Locate the cell with the specified text and output its [x, y] center coordinate. 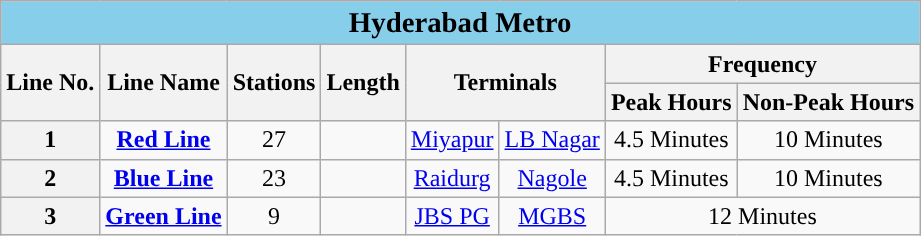
Frequency [762, 64]
23 [274, 178]
Green Line [164, 216]
Line Name [164, 83]
1 [50, 140]
Line No. [50, 83]
3 [50, 216]
JBS PG [452, 216]
Peak Hours [671, 102]
Terminals [505, 83]
9 [274, 216]
Length [363, 83]
Nagole [552, 178]
Hyderabad Metro [460, 23]
LB Nagar [552, 140]
Red Line [164, 140]
Miyapur [452, 140]
Blue Line [164, 178]
12 Minutes [762, 216]
2 [50, 178]
Raidurg [452, 178]
Stations [274, 83]
Non-Peak Hours [828, 102]
27 [274, 140]
MGBS [552, 216]
